Scan for the cell matching the given text and deliver its [x, y] coordinate at center. 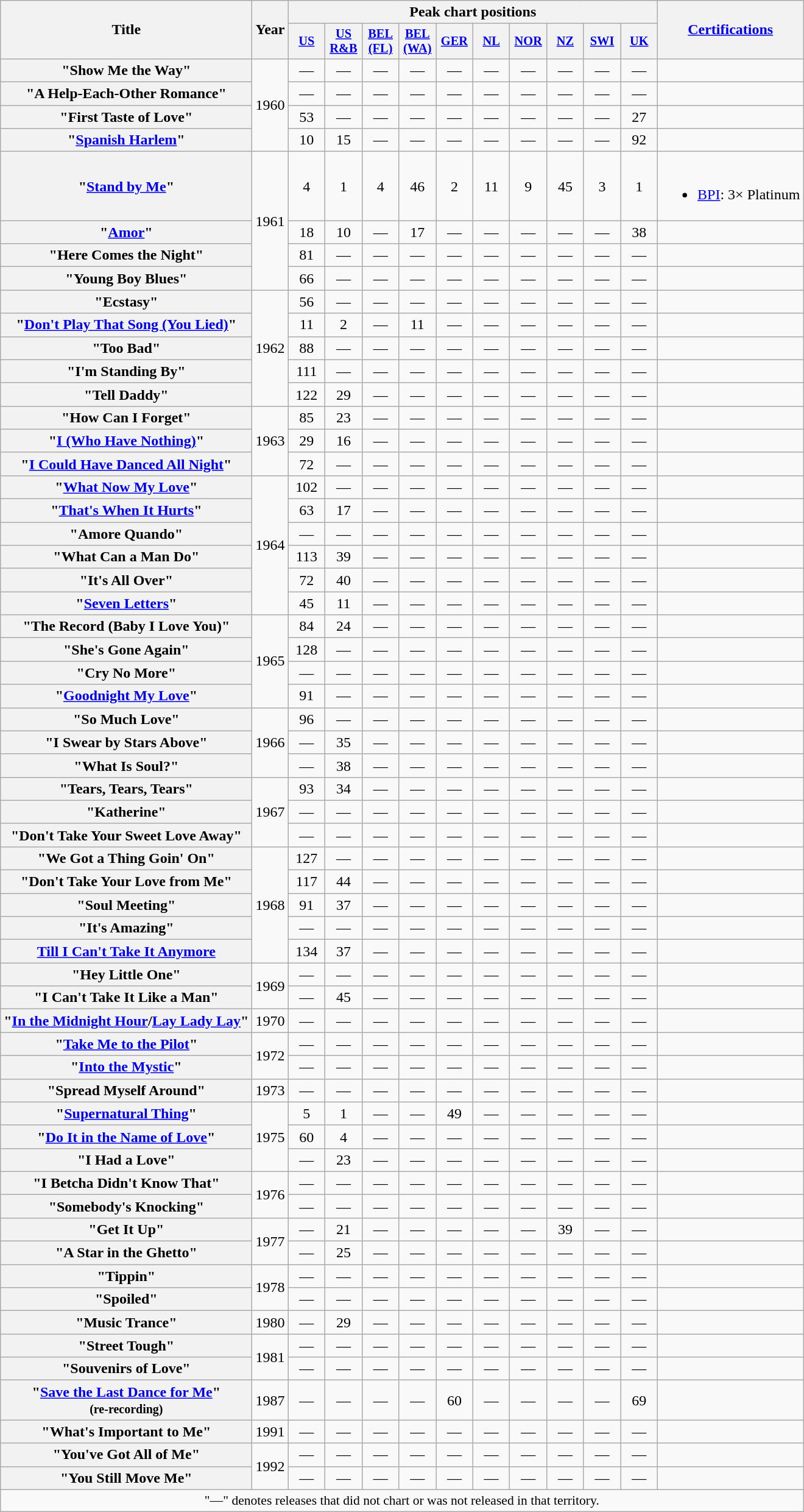
"We Got a Thing Goin' On" [127, 858]
"Cry No More" [127, 673]
"That's When It Hurts" [127, 511]
15 [344, 140]
69 [640, 1400]
16 [344, 441]
127 [307, 858]
5 [307, 1113]
63 [307, 511]
21 [344, 1229]
"I Can't Take It Like a Man" [127, 998]
1969 [270, 986]
"Music Trance" [127, 1322]
1970 [270, 1021]
NOR [529, 41]
"Tell Daddy" [127, 394]
"Show Me the Way" [127, 70]
24 [344, 626]
"Somebody's Knocking" [127, 1206]
84 [307, 626]
GER [454, 41]
"First Taste of Love" [127, 117]
BEL(FL) [380, 41]
134 [307, 951]
"Into the Mystic" [127, 1067]
"Seven Letters" [127, 603]
Year [270, 30]
BPI: 3× Platinum [731, 186]
122 [307, 394]
27 [640, 117]
"Spoiled" [127, 1299]
49 [454, 1113]
93 [307, 789]
"Don't Take Your Sweet Love Away" [127, 835]
"Stand by Me" [127, 186]
"Goodnight My Love" [127, 696]
US [307, 41]
66 [307, 279]
1976 [270, 1194]
"Here Comes the Night" [127, 255]
NZ [565, 41]
Peak chart positions [473, 12]
"What Can a Man Do" [127, 557]
NL [491, 41]
35 [344, 742]
"Tippin" [127, 1276]
"I'm Standing By" [127, 371]
Till I Can't Take It Anymore [127, 951]
81 [307, 255]
USR&B [344, 41]
"Amore Quando" [127, 534]
"You've Got All of Me" [127, 1455]
85 [307, 417]
"Katherine" [127, 812]
UK [640, 41]
102 [307, 487]
"A Star in the Ghetto" [127, 1253]
1972 [270, 1056]
"Hey Little One" [127, 974]
"Soul Meeting" [127, 905]
"Tears, Tears, Tears" [127, 789]
"Do It in the Name of Love" [127, 1137]
1975 [270, 1137]
"A Help-Each-Other Romance" [127, 94]
"Supernatural Thing" [127, 1113]
"What's Important to Me" [127, 1432]
"I Could Have Danced All Night" [127, 464]
1963 [270, 441]
"Amor" [127, 232]
"Don't Play That Song (You Lied)" [127, 325]
"Souvenirs of Love" [127, 1369]
53 [307, 117]
44 [344, 882]
"Ecstasy" [127, 302]
88 [307, 348]
"You Still Move Me" [127, 1478]
"Spanish Harlem" [127, 140]
"I Betcha Didn't Know That" [127, 1183]
"So Much Love" [127, 719]
"I Swear by Stars Above" [127, 742]
"Don't Take Your Love from Me" [127, 882]
"I (Who Have Nothing)" [127, 441]
128 [307, 650]
Title [127, 30]
1968 [270, 904]
40 [344, 580]
"It's All Over" [127, 580]
18 [307, 232]
113 [307, 557]
25 [344, 1253]
56 [307, 302]
1960 [270, 105]
"What Now My Love" [127, 487]
1964 [270, 545]
1967 [270, 812]
1980 [270, 1322]
92 [640, 140]
1962 [270, 348]
"Too Bad" [127, 348]
"She's Gone Again" [127, 650]
1991 [270, 1432]
9 [529, 186]
"Take Me to the Pilot" [127, 1044]
"Street Tough" [127, 1346]
"—" denotes releases that did not chart or was not released in that territory. [402, 1500]
1965 [270, 661]
"In the Midnight Hour/Lay Lady Lay" [127, 1021]
1961 [270, 221]
1978 [270, 1288]
117 [307, 882]
"Get It Up" [127, 1229]
1977 [270, 1241]
1987 [270, 1400]
1981 [270, 1357]
3 [602, 186]
46 [418, 186]
34 [344, 789]
1973 [270, 1090]
"The Record (Baby I Love You)" [127, 626]
"What Is Soul?" [127, 765]
"I Had a Love" [127, 1160]
"Young Boy Blues" [127, 279]
96 [307, 719]
111 [307, 371]
1992 [270, 1466]
Certifications [731, 30]
BEL(WA) [418, 41]
"Save the Last Dance for Me" (re-recording) [127, 1400]
"It's Amazing" [127, 928]
"Spread Myself Around" [127, 1090]
1966 [270, 742]
"How Can I Forget" [127, 417]
SWI [602, 41]
